Provide the (X, Y) coordinate of the cell's center where the given text is located.  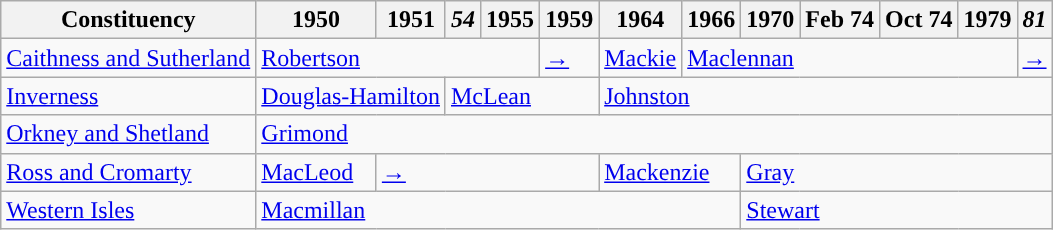
1959 (570, 20)
1964 (640, 20)
Ross and Cromarty (128, 172)
Gray (896, 172)
Constituency (128, 20)
Robertson (398, 58)
Caithness and Sutherland (128, 58)
Maclennan (850, 58)
81 (1034, 20)
Macmillan (498, 210)
1970 (770, 20)
McLean (522, 96)
1950 (316, 20)
1966 (712, 20)
Orkney and Shetland (128, 134)
1951 (410, 20)
Stewart (896, 210)
Douglas-Hamilton (351, 96)
Mackie (640, 58)
1955 (510, 20)
MacLeod (316, 172)
Johnston (826, 96)
Inverness (128, 96)
1979 (988, 20)
Western Isles (128, 210)
Feb 74 (840, 20)
Grimond (654, 134)
54 (462, 20)
Oct 74 (919, 20)
Mackenzie (670, 172)
